Determine the (X, Y) coordinate at the center of the cell enclosing the given text.  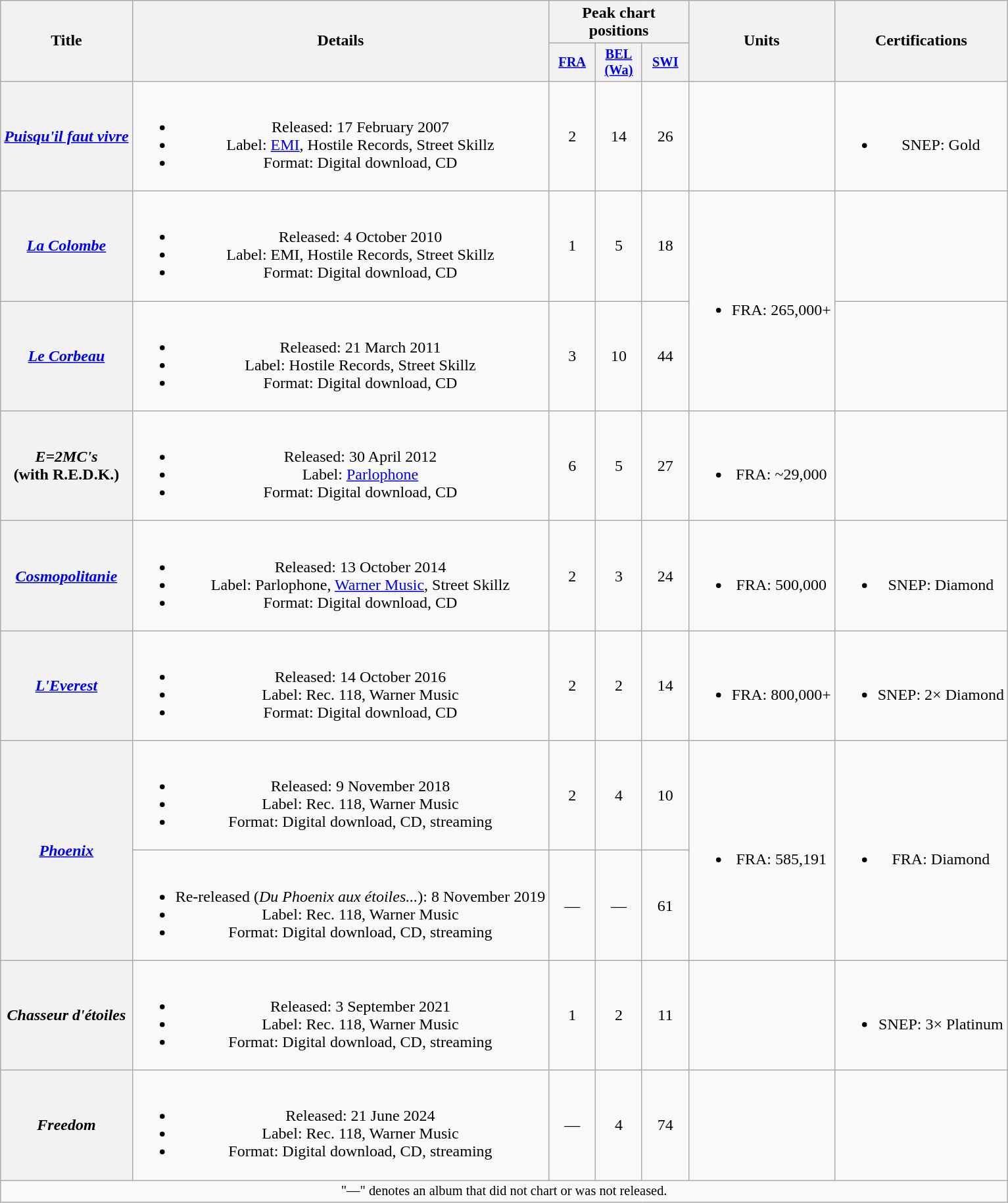
Le Corbeau (66, 356)
27 (665, 466)
Units (761, 41)
44 (665, 356)
SNEP: Gold (921, 135)
Cosmopolitanie (66, 576)
61 (665, 905)
6 (572, 466)
Chasseur d'étoiles (66, 1016)
SWI (665, 62)
FRA: 585,191 (761, 850)
FRA: 800,000+ (761, 685)
La Colombe (66, 246)
FRA: Diamond (921, 850)
"—" denotes an album that did not chart or was not released. (504, 1191)
Title (66, 41)
SNEP: Diamond (921, 576)
Released: 30 April 2012Label: ParlophoneFormat: Digital download, CD (341, 466)
L'Everest (66, 685)
Freedom (66, 1125)
BEL(Wa) (619, 62)
Released: 14 October 2016Label: Rec. 118, Warner MusicFormat: Digital download, CD (341, 685)
SNEP: 2× Diamond (921, 685)
Details (341, 41)
18 (665, 246)
Released: 4 October 2010Label: EMI, Hostile Records, Street SkillzFormat: Digital download, CD (341, 246)
Re-released (Du Phoenix aux étoiles...): 8 November 2019Label: Rec. 118, Warner MusicFormat: Digital download, CD, streaming (341, 905)
FRA: 265,000+ (761, 301)
SNEP: 3× Platinum (921, 1016)
Released: 3 September 2021Label: Rec. 118, Warner MusicFormat: Digital download, CD, streaming (341, 1016)
FRA (572, 62)
E=2MC's(with R.E.D.K.) (66, 466)
Released: 9 November 2018Label: Rec. 118, Warner MusicFormat: Digital download, CD, streaming (341, 796)
Released: 21 March 2011Label: Hostile Records, Street SkillzFormat: Digital download, CD (341, 356)
Released: 17 February 2007Label: EMI, Hostile Records, Street SkillzFormat: Digital download, CD (341, 135)
26 (665, 135)
Puisqu'il faut vivre (66, 135)
Phoenix (66, 850)
Peak chart positions (619, 22)
Released: 13 October 2014Label: Parlophone, Warner Music, Street SkillzFormat: Digital download, CD (341, 576)
24 (665, 576)
74 (665, 1125)
FRA: ~29,000 (761, 466)
FRA: 500,000 (761, 576)
Certifications (921, 41)
11 (665, 1016)
Released: 21 June 2024Label: Rec. 118, Warner MusicFormat: Digital download, CD, streaming (341, 1125)
